Search for the cell housing the specified text and yield its (X, Y) center coordinate. 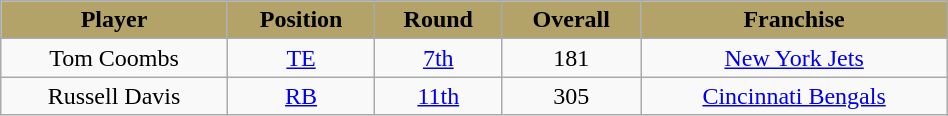
11th (438, 96)
Position (301, 20)
TE (301, 58)
181 (572, 58)
Overall (572, 20)
Russell Davis (114, 96)
Franchise (794, 20)
305 (572, 96)
Cincinnati Bengals (794, 96)
RB (301, 96)
Round (438, 20)
New York Jets (794, 58)
7th (438, 58)
Tom Coombs (114, 58)
Player (114, 20)
